From the cell containing the given text, extract its center point as (X, Y) coordinate. 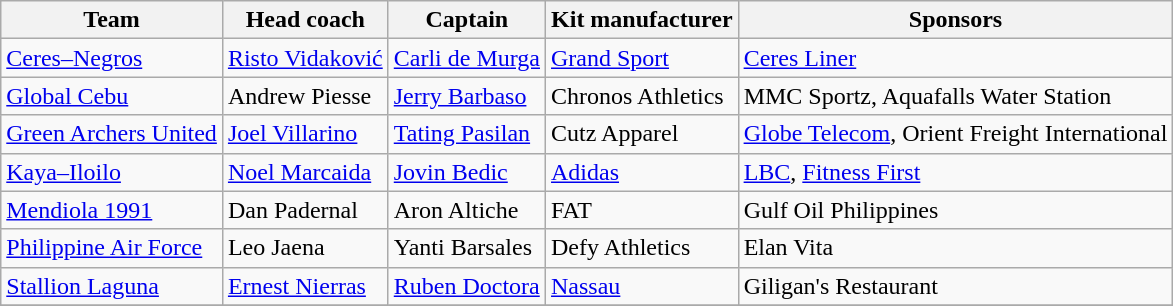
Philippine Air Force (112, 248)
Chronos Athletics (642, 96)
Leo Jaena (305, 248)
LBC, Fitness First (956, 172)
Global Cebu (112, 96)
Dan Padernal (305, 210)
Mendiola 1991 (112, 210)
Jerry Barbaso (466, 96)
Andrew Piesse (305, 96)
Yanti Barsales (466, 248)
Giligan's Restaurant (956, 286)
Green Archers United (112, 134)
Head coach (305, 20)
Grand Sport (642, 58)
Nassau (642, 286)
Adidas (642, 172)
Kit manufacturer (642, 20)
MMC Sportz, Aquafalls Water Station (956, 96)
Ceres Liner (956, 58)
Team (112, 20)
Ruben Doctora (466, 286)
Captain (466, 20)
Cutz Apparel (642, 134)
Kaya–Iloilo (112, 172)
Joel Villarino (305, 134)
Sponsors (956, 20)
Gulf Oil Philippines (956, 210)
Globe Telecom, Orient Freight International (956, 134)
Elan Vita (956, 248)
Aron Altiche (466, 210)
FAT (642, 210)
Defy Athletics (642, 248)
Carli de Murga (466, 58)
Jovin Bedic (466, 172)
Ceres–Negros (112, 58)
Risto Vidaković (305, 58)
Tating Pasilan (466, 134)
Ernest Nierras (305, 286)
Noel Marcaida (305, 172)
Stallion Laguna (112, 286)
